Search for the cell housing the specified text and yield its (X, Y) center coordinate. 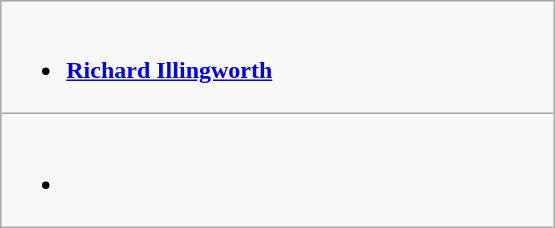
Richard Illingworth (278, 58)
